Pinpoint the cell where the given text exists, returning its (x, y) midpoint coordinate. 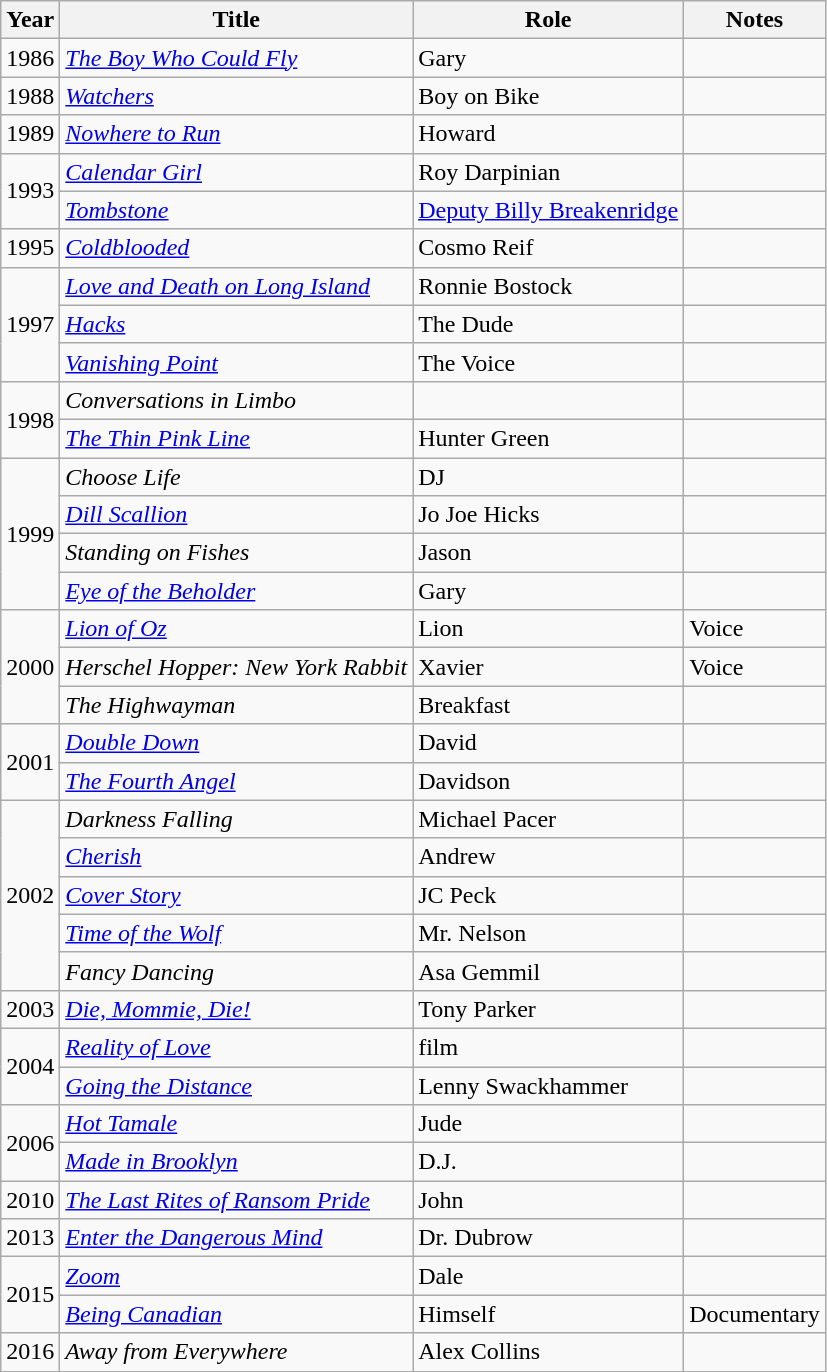
Jason (548, 553)
Ronnie Bostock (548, 286)
Double Down (236, 743)
The Voice (548, 362)
Jude (548, 1124)
Time of the Wolf (236, 933)
Love and Death on Long Island (236, 286)
2013 (30, 1238)
Nowhere to Run (236, 134)
2003 (30, 1009)
John (548, 1200)
Die, Mommie, Die! (236, 1009)
Cover Story (236, 895)
film (548, 1047)
Enter the Dangerous Mind (236, 1238)
Davidson (548, 781)
Boy on Bike (548, 96)
JC Peck (548, 895)
Calendar Girl (236, 172)
Xavier (548, 667)
Coldblooded (236, 248)
Being Canadian (236, 1314)
Role (548, 20)
Hunter Green (548, 438)
Hacks (236, 324)
2000 (30, 667)
Going the Distance (236, 1085)
The Dude (548, 324)
Year (30, 20)
2002 (30, 895)
1999 (30, 534)
Darkness Falling (236, 819)
D.J. (548, 1162)
1989 (30, 134)
Roy Darpinian (548, 172)
Title (236, 20)
2001 (30, 762)
Cosmo Reif (548, 248)
1998 (30, 419)
DJ (548, 477)
Mr. Nelson (548, 933)
Tony Parker (548, 1009)
The Last Rites of Ransom Pride (236, 1200)
Breakfast (548, 705)
Herschel Hopper: New York Rabbit (236, 667)
Andrew (548, 857)
Watchers (236, 96)
The Thin Pink Line (236, 438)
Jo Joe Hicks (548, 515)
Conversations in Limbo (236, 400)
Dill Scallion (236, 515)
Cherish (236, 857)
2006 (30, 1143)
Eye of the Beholder (236, 591)
Choose Life (236, 477)
Tombstone (236, 210)
Deputy Billy Breakenridge (548, 210)
1993 (30, 191)
2016 (30, 1352)
The Fourth Angel (236, 781)
1995 (30, 248)
1988 (30, 96)
Lenny Swackhammer (548, 1085)
Dale (548, 1276)
2015 (30, 1295)
David (548, 743)
Michael Pacer (548, 819)
Away from Everywhere (236, 1352)
Reality of Love (236, 1047)
Zoom (236, 1276)
Lion of Oz (236, 629)
Lion (548, 629)
Howard (548, 134)
2010 (30, 1200)
1986 (30, 58)
Asa Gemmil (548, 971)
Made in Brooklyn (236, 1162)
Vanishing Point (236, 362)
Documentary (755, 1314)
Alex Collins (548, 1352)
Hot Tamale (236, 1124)
Fancy Dancing (236, 971)
The Highwayman (236, 705)
The Boy Who Could Fly (236, 58)
Dr. Dubrow (548, 1238)
Himself (548, 1314)
Standing on Fishes (236, 553)
Notes (755, 20)
1997 (30, 324)
2004 (30, 1066)
